Return [X, Y] of the center of cell containing provided text 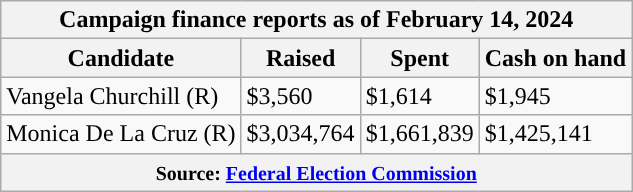
Candidate [121, 58]
$1,945 [555, 96]
$1,425,141 [555, 134]
Campaign finance reports as of February 14, 2024 [316, 20]
$1,661,839 [420, 134]
Vangela Churchill (R) [121, 96]
$3,034,764 [300, 134]
$1,614 [420, 96]
Raised [300, 58]
Cash on hand [555, 58]
Spent [420, 58]
Source: Federal Election Commission [316, 172]
$3,560 [300, 96]
Monica De La Cruz (R) [121, 134]
